For the text-containing cell, return its midpoint in (X, Y) coordinate format. 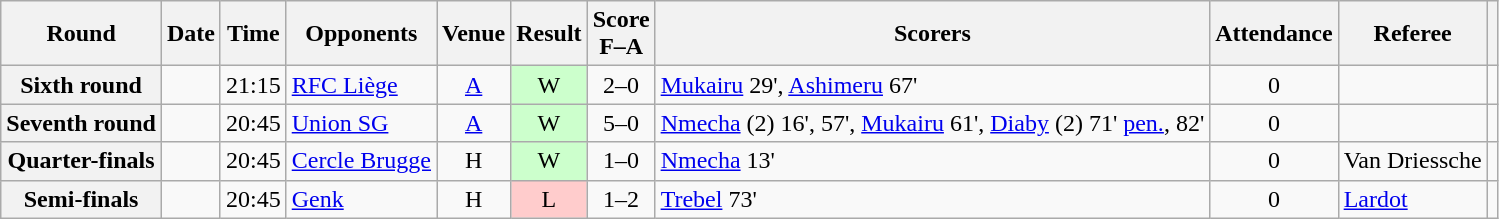
RFC Liège (361, 85)
Opponents (361, 34)
5–0 (621, 123)
Nmecha 13' (932, 161)
Attendance (1274, 34)
Seventh round (82, 123)
Referee (1412, 34)
Date (190, 34)
Cercle Brugge (361, 161)
Nmecha (2) 16', 57', Mukairu 61', Diaby (2) 71' pen., 82' (932, 123)
Lardot (1412, 199)
Genk (361, 199)
Union SG (361, 123)
Time (253, 34)
ScoreF–A (621, 34)
L (549, 199)
1–0 (621, 161)
Semi-finals (82, 199)
Quarter-finals (82, 161)
Result (549, 34)
2–0 (621, 85)
1–2 (621, 199)
Trebel 73' (932, 199)
21:15 (253, 85)
Mukairu 29', Ashimeru 67' (932, 85)
Sixth round (82, 85)
Scorers (932, 34)
Venue (474, 34)
Van Driessche (1412, 161)
Round (82, 34)
